Pinpoint the cell where the given text exists, returning its (X, Y) midpoint coordinate. 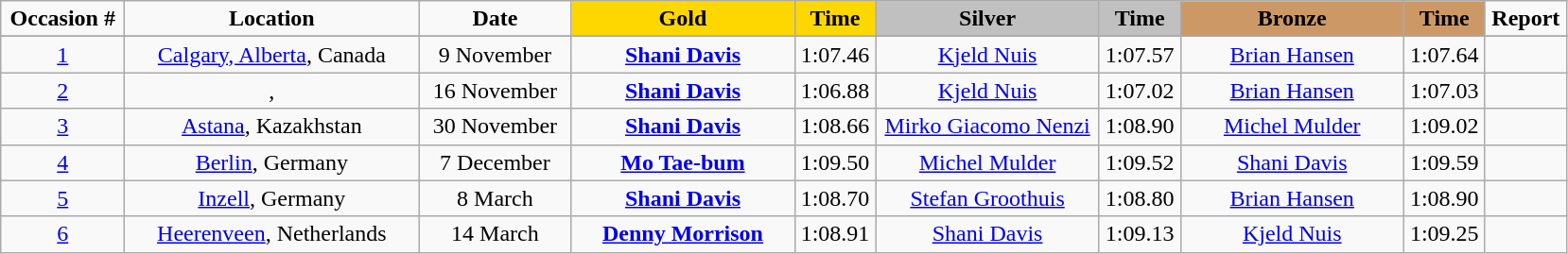
Calgary, Alberta, Canada (272, 55)
1:09.50 (835, 162)
1:07.64 (1444, 55)
Location (272, 19)
16 November (496, 91)
, (272, 91)
3 (62, 127)
Berlin, Germany (272, 162)
30 November (496, 127)
1:07.46 (835, 55)
1:09.25 (1444, 234)
8 March (496, 198)
Silver (987, 19)
Mo Tae-bum (683, 162)
14 March (496, 234)
Astana, Kazakhstan (272, 127)
Report (1525, 19)
1:07.02 (1140, 91)
Inzell, Germany (272, 198)
Date (496, 19)
Bronze (1292, 19)
Denny Morrison (683, 234)
6 (62, 234)
1:08.66 (835, 127)
1:08.70 (835, 198)
Occasion # (62, 19)
1:09.02 (1444, 127)
1:09.52 (1140, 162)
1:08.91 (835, 234)
1:08.80 (1140, 198)
Gold (683, 19)
2 (62, 91)
1:09.59 (1444, 162)
Mirko Giacomo Nenzi (987, 127)
4 (62, 162)
9 November (496, 55)
Heerenveen, Netherlands (272, 234)
1:09.13 (1140, 234)
1 (62, 55)
1:06.88 (835, 91)
5 (62, 198)
1:07.03 (1444, 91)
1:07.57 (1140, 55)
Stefan Groothuis (987, 198)
7 December (496, 162)
